Scan for the cell matching the given text and deliver its (X, Y) coordinate at center. 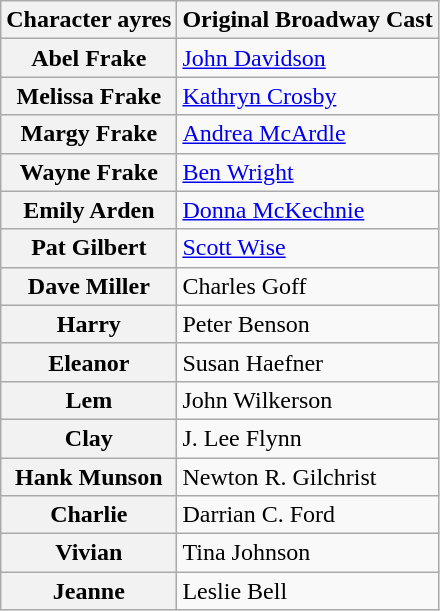
Tina Johnson (308, 553)
Susan Haefner (308, 362)
Pat Gilbert (89, 248)
Emily Arden (89, 210)
Vivian (89, 553)
Scott Wise (308, 248)
Peter Benson (308, 324)
Darrian C. Ford (308, 515)
Abel Frake (89, 58)
Original Broadway Cast (308, 20)
Leslie Bell (308, 591)
Melissa Frake (89, 96)
John Davidson (308, 58)
Charles Goff (308, 286)
Newton R. Gilchrist (308, 477)
J. Lee Flynn (308, 438)
Andrea McArdle (308, 134)
Wayne Frake (89, 172)
Kathryn Crosby (308, 96)
Eleanor (89, 362)
Clay (89, 438)
Donna McKechnie (308, 210)
Character ayres (89, 20)
Lem (89, 400)
Dave Miller (89, 286)
Jeanne (89, 591)
Harry (89, 324)
Ben Wright (308, 172)
John Wilkerson (308, 400)
Charlie (89, 515)
Margy Frake (89, 134)
Hank Munson (89, 477)
